Capture the cell that displays the provided text and extract its [x, y] central coordinate. 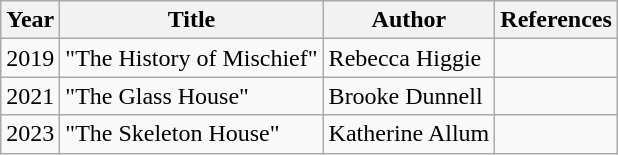
"The Skeleton House" [192, 134]
Year [30, 20]
2021 [30, 96]
Rebecca Higgie [409, 58]
References [556, 20]
"The Glass House" [192, 96]
Brooke Dunnell [409, 96]
Author [409, 20]
Title [192, 20]
2023 [30, 134]
2019 [30, 58]
Katherine Allum [409, 134]
"The History of Mischief" [192, 58]
